Return [X, Y] of the center of cell containing provided text 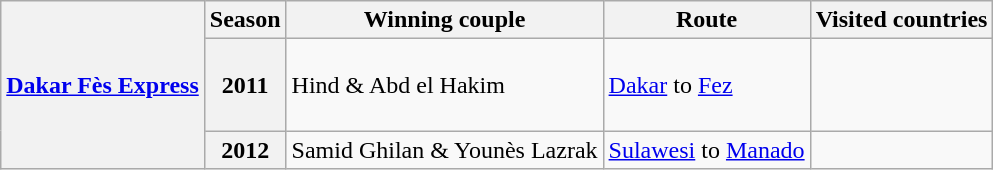
Route [706, 20]
Samid Ghilan & Younès Lazrak [444, 150]
Dakar to Fez [706, 85]
2011 [245, 85]
Dakar Fès Express [103, 85]
2012 [245, 150]
Hind & Abd el Hakim [444, 85]
Sulawesi to Manado [706, 150]
Winning couple [444, 20]
Visited countries [902, 20]
Season [245, 20]
